Detect which cell encompasses the target text, then output its [x, y] center coordinate. 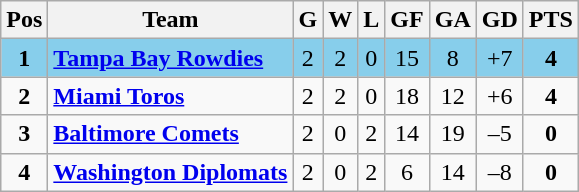
15 [407, 58]
8 [452, 58]
L [372, 20]
12 [452, 96]
Team [170, 20]
Miami Toros [170, 96]
–5 [500, 134]
3 [24, 134]
PTS [550, 20]
G [308, 20]
–8 [500, 172]
Baltimore Comets [170, 134]
18 [407, 96]
1 [24, 58]
W [340, 20]
Tampa Bay Rowdies [170, 58]
+7 [500, 58]
Pos [24, 20]
GF [407, 20]
6 [407, 172]
GD [500, 20]
19 [452, 134]
Washington Diplomats [170, 172]
GA [452, 20]
+6 [500, 96]
